Locate the cell with the specified text and output its [X, Y] center coordinate. 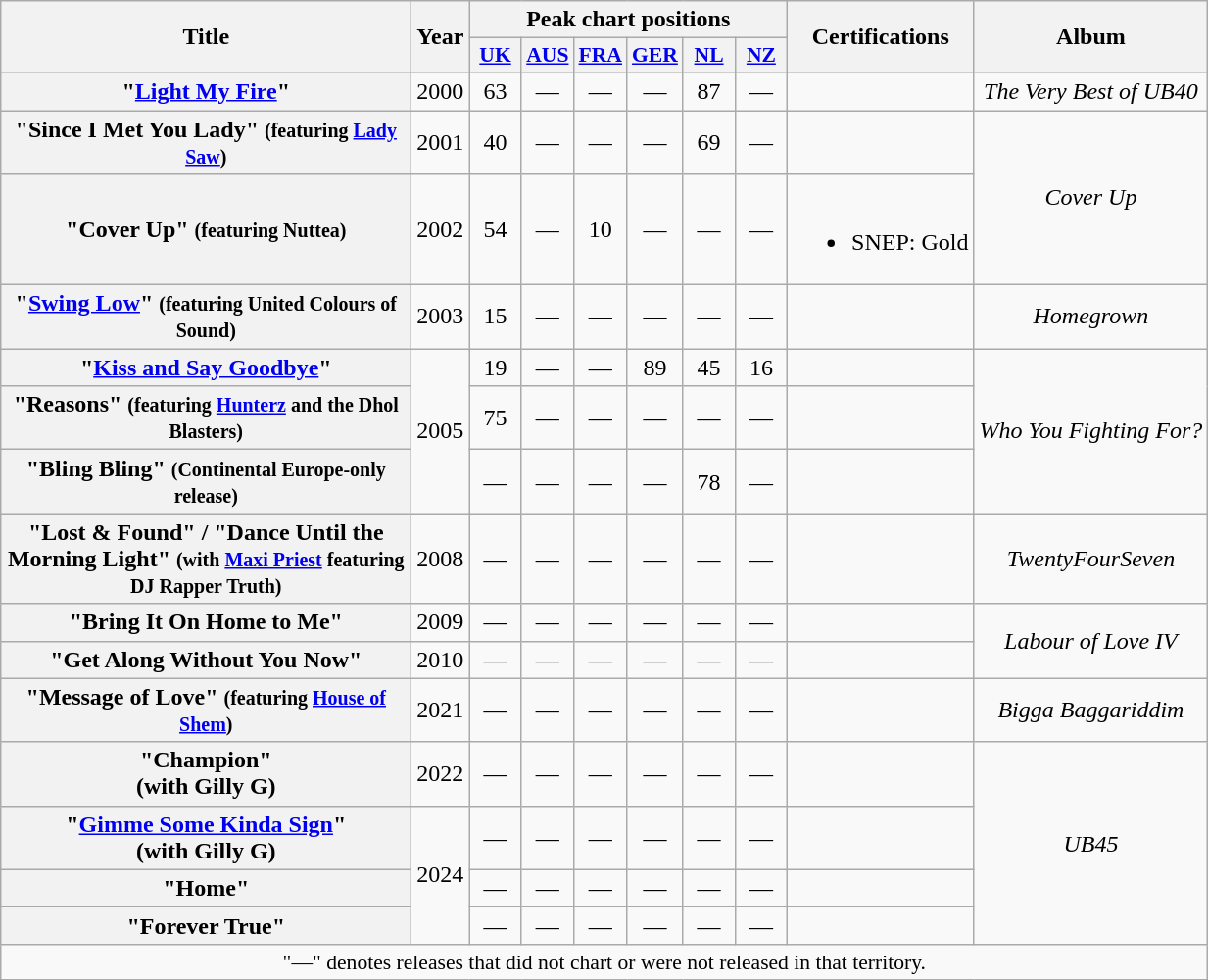
2009 [441, 622]
"Bring It On Home to Me" [206, 622]
"Gimme Some Kinda Sign" (with Gilly G) [206, 837]
2022 [441, 774]
"Reasons" (featuring Hunterz and the Dhol Blasters) [206, 417]
"Bling Bling" (Continental Europe-only release) [206, 482]
Album [1091, 37]
75 [496, 417]
"—" denotes releases that did not chart or were not released in that territory. [604, 961]
Year [441, 37]
2005 [441, 431]
2021 [441, 710]
Peak chart positions [629, 20]
The Very Best of UB40 [1091, 91]
SNEP: Gold [881, 229]
"Champion" (with Gilly G) [206, 774]
Who You Fighting For? [1091, 431]
2002 [441, 229]
89 [654, 367]
78 [709, 482]
69 [709, 141]
Certifications [881, 37]
TwentyFourSeven [1091, 559]
"Message of Love" (featuring House of Shem) [206, 710]
2024 [441, 874]
2000 [441, 91]
10 [601, 229]
"Light My Fire" [206, 91]
"Forever True" [206, 925]
"Get Along Without You Now" [206, 660]
"Swing Low" (featuring United Colours of Sound) [206, 318]
"Kiss and Say Goodbye" [206, 367]
UB45 [1091, 843]
63 [496, 91]
15 [496, 318]
Labour of Love IV [1091, 641]
45 [709, 367]
GER [654, 56]
87 [709, 91]
FRA [601, 56]
NZ [760, 56]
"Home" [206, 888]
AUS [547, 56]
2001 [441, 141]
NL [709, 56]
"Lost & Found" / "Dance Until the Morning Light" (with Maxi Priest featuring DJ Rapper Truth) [206, 559]
2010 [441, 660]
16 [760, 367]
2003 [441, 318]
"Since I Met You Lady" (featuring Lady Saw) [206, 141]
2008 [441, 559]
Bigga Baggariddim [1091, 710]
40 [496, 141]
UK [496, 56]
54 [496, 229]
19 [496, 367]
Cover Up [1091, 197]
Title [206, 37]
Homegrown [1091, 318]
"Cover Up" (featuring Nuttea) [206, 229]
